Provide the (x, y) coordinate of the cell's center where the given text is located.  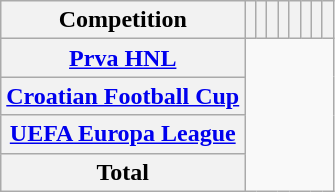
Competition (123, 20)
Prva HNL (123, 58)
Croatian Football Cup (123, 96)
UEFA Europa League (123, 134)
Total (123, 172)
